Locate the cell with the specified text and output its [x, y] center coordinate. 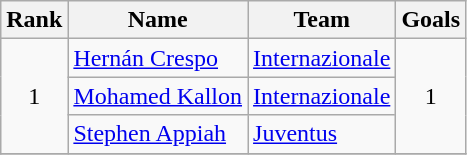
Team [322, 20]
Hernán Crespo [158, 58]
Mohamed Kallon [158, 96]
Juventus [322, 134]
Rank [34, 20]
Stephen Appiah [158, 134]
Name [158, 20]
Goals [431, 20]
